Output the (X, Y) coordinate of the center of the cell containing the given text.  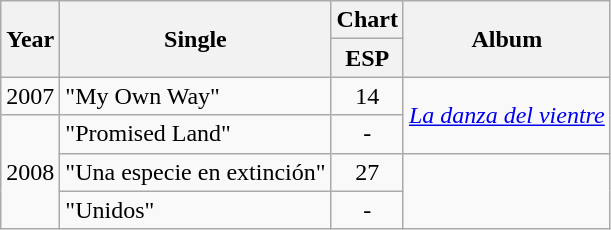
"Promised Land" (196, 134)
2007 (30, 96)
27 (367, 172)
Year (30, 39)
Album (506, 39)
ESP (367, 58)
"Unidos" (196, 210)
La danza del vientre (506, 115)
"My Own Way" (196, 96)
2008 (30, 172)
"Una especie en extinción" (196, 172)
14 (367, 96)
Chart (367, 20)
Single (196, 39)
